Search for the cell housing the specified text and yield its (x, y) center coordinate. 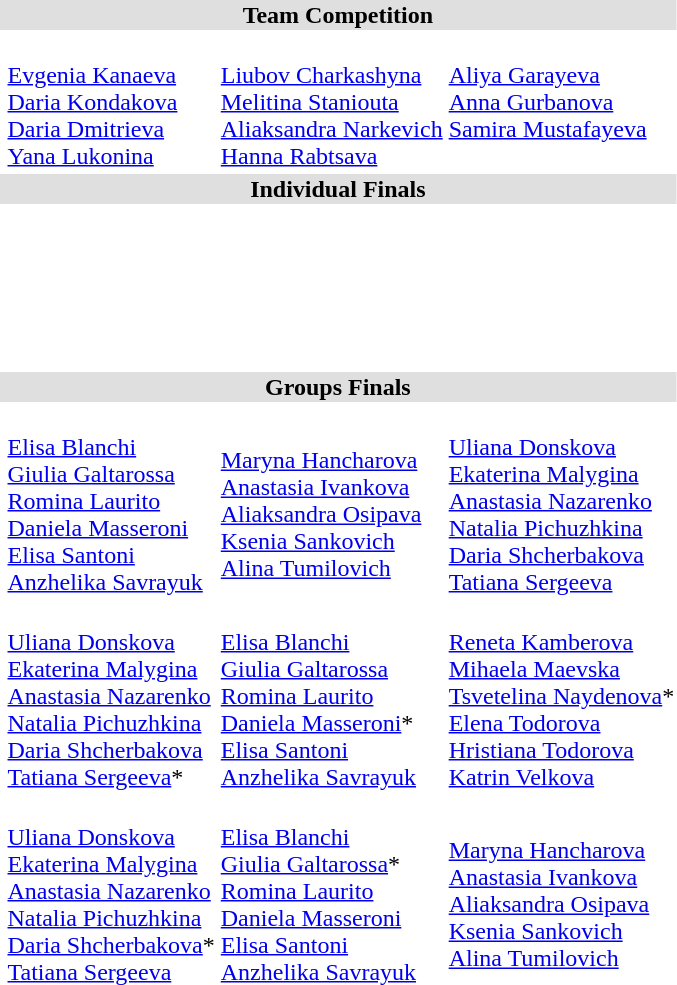
Reneta KamberovaMihaela MaevskaTsvetelina Naydenova*Elena TodorovaHristiana TodorovaKatrin Velkova (562, 696)
Team Competition (338, 15)
Liubov CharkashynaMelitina StanioutaAliaksandra NarkevichHanna Rabtsava (332, 102)
Groups Finals (338, 387)
Elisa BlanchiGiulia GaltarossaRomina LauritoDaniela Masseroni*Elisa SantoniAnzhelika Savrayuk (332, 696)
Elisa BlanchiGiulia GaltarossaRomina LauritoDaniela MasseroniElisa SantoniAnzhelika Savrayuk (111, 501)
Aliya GarayevaAnna GurbanovaSamira Mustafayeva (562, 102)
Uliana DonskovaEkaterina MalyginaAnastasia NazarenkoNatalia PichuzhkinaDaria ShcherbakovaTatiana Sergeeva* (111, 696)
Individual Finals (338, 189)
Maryna HancharovaAnastasia IvankovaAliaksandra OsipavaKsenia SankovichAlina Tumilovich (332, 501)
Evgenia KanaevaDaria KondakovaDaria DmitrievaYana Lukonina (111, 102)
Uliana DonskovaEkaterina MalyginaAnastasia NazarenkoNatalia PichuzhkinaDaria ShcherbakovaTatiana Sergeeva (562, 501)
